Detect which cell encompasses the target text, then output its (x, y) center coordinate. 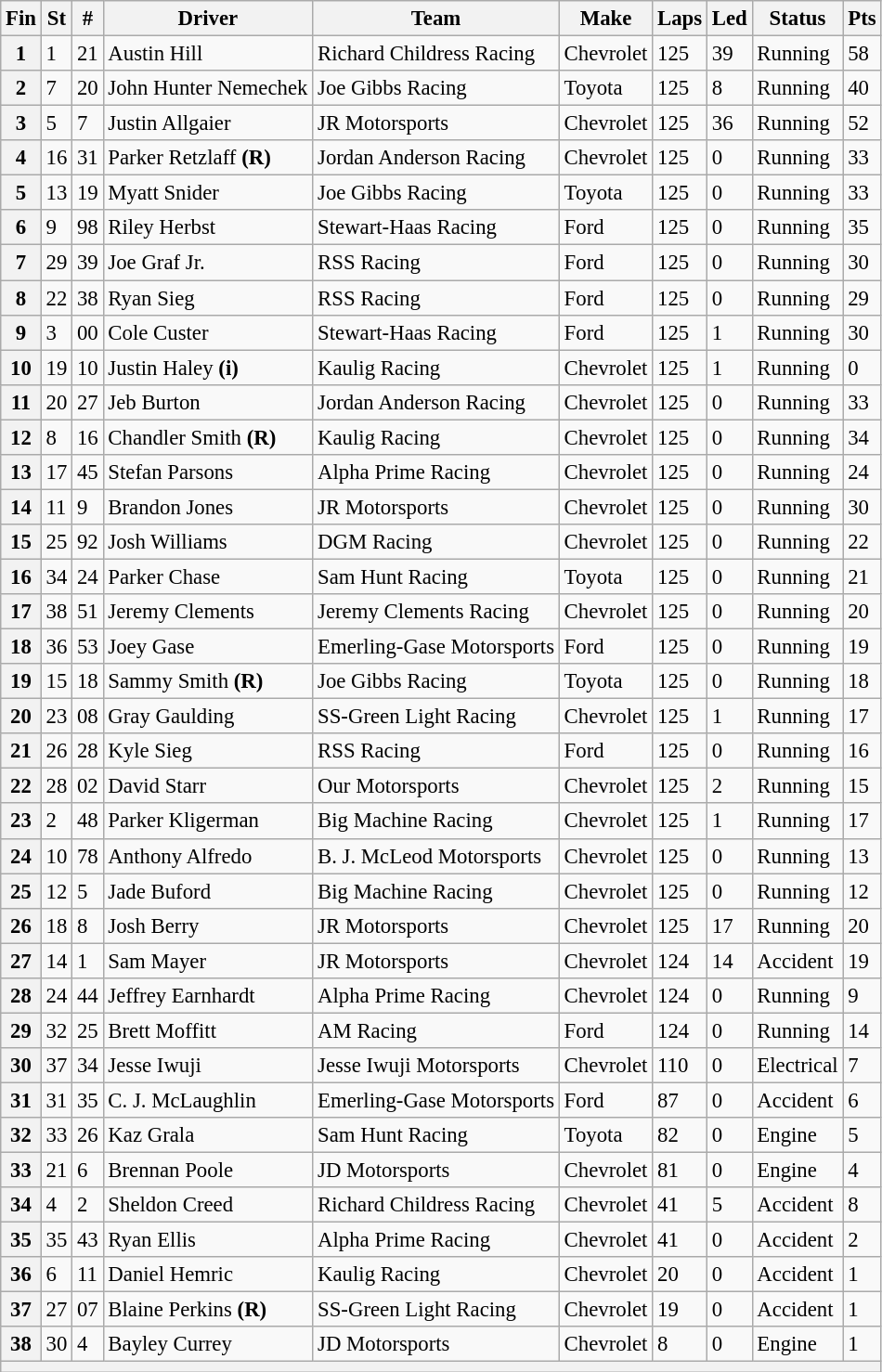
Bayley Currey (208, 1345)
44 (87, 996)
John Hunter Nemechek (208, 88)
Kaz Grala (208, 1135)
58 (862, 54)
110 (680, 1066)
48 (87, 822)
Brennan Poole (208, 1171)
David Starr (208, 786)
Jeb Burton (208, 402)
Fin (21, 19)
Anthony Alfredo (208, 856)
Justin Allgaier (208, 123)
87 (680, 1100)
Jesse Iwuji Motorsports (436, 1066)
52 (862, 123)
Parker Chase (208, 576)
Joey Gase (208, 647)
78 (87, 856)
Sam Mayer (208, 961)
07 (87, 1310)
02 (87, 786)
Sheldon Creed (208, 1205)
# (87, 19)
St (56, 19)
Joe Graf Jr. (208, 263)
Jesse Iwuji (208, 1066)
Electrical (798, 1066)
Jeremy Clements Racing (436, 612)
Parker Retzlaff (R) (208, 158)
Status (798, 19)
82 (680, 1135)
Myatt Snider (208, 193)
45 (87, 472)
Cole Custer (208, 332)
Ryan Sieg (208, 298)
Josh Berry (208, 925)
Kyle Sieg (208, 751)
Jade Buford (208, 891)
Justin Haley (i) (208, 368)
Brandon Jones (208, 507)
Our Motorsports (436, 786)
Josh Williams (208, 542)
81 (680, 1171)
98 (87, 227)
53 (87, 647)
Team (436, 19)
51 (87, 612)
43 (87, 1240)
Daniel Hemric (208, 1275)
B. J. McLeod Motorsports (436, 856)
Gray Gaulding (208, 717)
08 (87, 717)
Pts (862, 19)
Blaine Perkins (R) (208, 1310)
DGM Racing (436, 542)
Make (605, 19)
Riley Herbst (208, 227)
00 (87, 332)
C. J. McLaughlin (208, 1100)
40 (862, 88)
Austin Hill (208, 54)
Chandler Smith (R) (208, 437)
Laps (680, 19)
Driver (208, 19)
Led (730, 19)
Sammy Smith (R) (208, 681)
Stefan Parsons (208, 472)
Parker Kligerman (208, 822)
Ryan Ellis (208, 1240)
Jeffrey Earnhardt (208, 996)
92 (87, 542)
Brett Moffitt (208, 1030)
Jeremy Clements (208, 612)
AM Racing (436, 1030)
